Search for the cell housing the specified text and yield its [x, y] center coordinate. 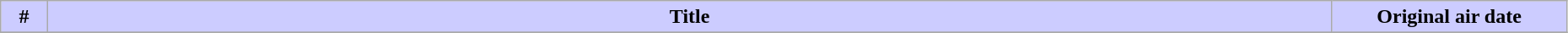
Original air date [1449, 17]
Title [689, 17]
# [24, 17]
